Detect which cell encompasses the target text, then output its [x, y] center coordinate. 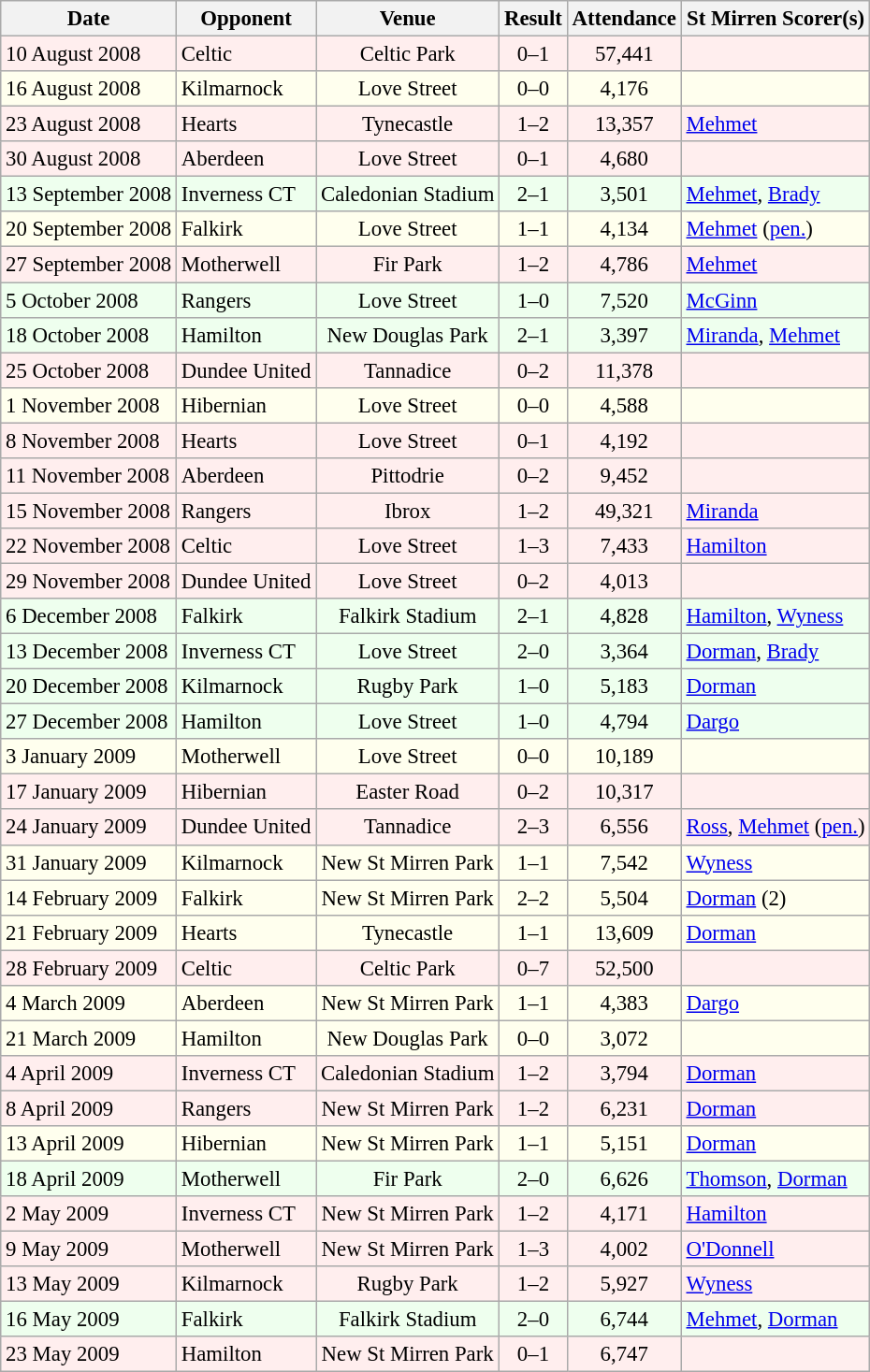
Mehmet (pen.) [776, 229]
29 November 2008 [89, 581]
20 December 2008 [89, 686]
7,520 [624, 300]
3 January 2009 [89, 757]
4,786 [624, 265]
28 February 2009 [89, 968]
6,626 [624, 1179]
6,231 [624, 1108]
4,002 [624, 1249]
Mehmet, Dorman [776, 1320]
13 September 2008 [89, 195]
Mehmet, Brady [776, 195]
3,501 [624, 195]
10,317 [624, 792]
Miranda [776, 511]
13 May 2009 [89, 1284]
2–3 [533, 828]
6,556 [624, 828]
4,383 [624, 1004]
4,794 [624, 722]
1 November 2008 [89, 405]
27 September 2008 [89, 265]
17 January 2009 [89, 792]
13,357 [624, 124]
4 March 2009 [89, 1004]
18 April 2009 [89, 1179]
Ibrox [408, 511]
Ross, Mehmet (pen.) [776, 828]
7,542 [624, 862]
6,744 [624, 1320]
2 May 2009 [89, 1214]
13,609 [624, 932]
Pittodrie [408, 476]
14 February 2009 [89, 898]
18 October 2008 [89, 335]
Miranda, Mehmet [776, 335]
5,927 [624, 1284]
21 February 2009 [89, 932]
4,134 [624, 229]
Venue [408, 19]
5,183 [624, 686]
Opponent [247, 19]
McGinn [776, 300]
31 January 2009 [89, 862]
27 December 2008 [89, 722]
16 August 2008 [89, 89]
20 September 2008 [89, 229]
7,433 [624, 546]
Thomson, Dorman [776, 1179]
21 March 2009 [89, 1038]
57,441 [624, 54]
3,364 [624, 652]
3,794 [624, 1074]
3,397 [624, 335]
4 April 2009 [89, 1074]
Dorman, Brady [776, 652]
23 August 2008 [89, 124]
4,176 [624, 89]
10 August 2008 [89, 54]
16 May 2009 [89, 1320]
Date [89, 19]
30 August 2008 [89, 159]
15 November 2008 [89, 511]
4,588 [624, 405]
5,504 [624, 898]
52,500 [624, 968]
5 October 2008 [89, 300]
Hamilton, Wyness [776, 616]
11 November 2008 [89, 476]
Result [533, 19]
8 April 2009 [89, 1108]
3,072 [624, 1038]
4,680 [624, 159]
22 November 2008 [89, 546]
13 December 2008 [89, 652]
10,189 [624, 757]
4,192 [624, 440]
25 October 2008 [89, 370]
9,452 [624, 476]
6 December 2008 [89, 616]
8 November 2008 [89, 440]
4,828 [624, 616]
13 April 2009 [89, 1144]
2–2 [533, 898]
5,151 [624, 1144]
11,378 [624, 370]
St Mirren Scorer(s) [776, 19]
49,321 [624, 511]
Attendance [624, 19]
9 May 2009 [89, 1249]
24 January 2009 [89, 828]
4,013 [624, 581]
0–7 [533, 968]
4,171 [624, 1214]
Easter Road [408, 792]
Dorman (2) [776, 898]
O'Donnell [776, 1249]
